Return the (x, y) coordinate for the center point of the cell that contains the specified text.  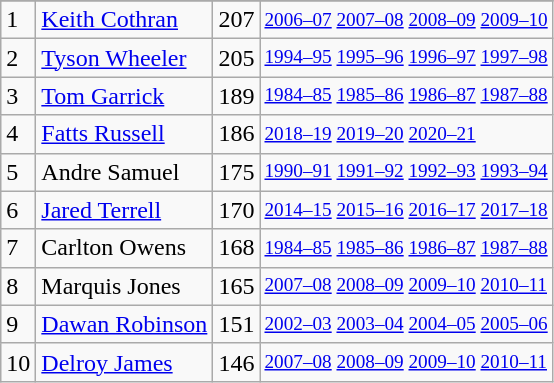
5 (18, 172)
Delroy James (124, 362)
Andre Samuel (124, 172)
207 (236, 20)
Fatts Russell (124, 134)
6 (18, 210)
1994–95 1995–96 1996–97 1997–98 (406, 58)
151 (236, 324)
186 (236, 134)
Keith Cothran (124, 20)
Carlton Owens (124, 248)
Tyson Wheeler (124, 58)
2 (18, 58)
7 (18, 248)
Tom Garrick (124, 96)
189 (236, 96)
1990–91 1991–92 1992–93 1993–94 (406, 172)
9 (18, 324)
Marquis Jones (124, 286)
146 (236, 362)
8 (18, 286)
10 (18, 362)
2002–03 2003–04 2004–05 2005–06 (406, 324)
4 (18, 134)
Jared Terrell (124, 210)
175 (236, 172)
205 (236, 58)
168 (236, 248)
3 (18, 96)
170 (236, 210)
2018–19 2019–20 2020–21 (406, 134)
1 (18, 20)
2006–07 2007–08 2008–09 2009–10 (406, 20)
165 (236, 286)
Dawan Robinson (124, 324)
2014–15 2015–16 2016–17 2017–18 (406, 210)
